Locate the cell with the specified text and output its [X, Y] center coordinate. 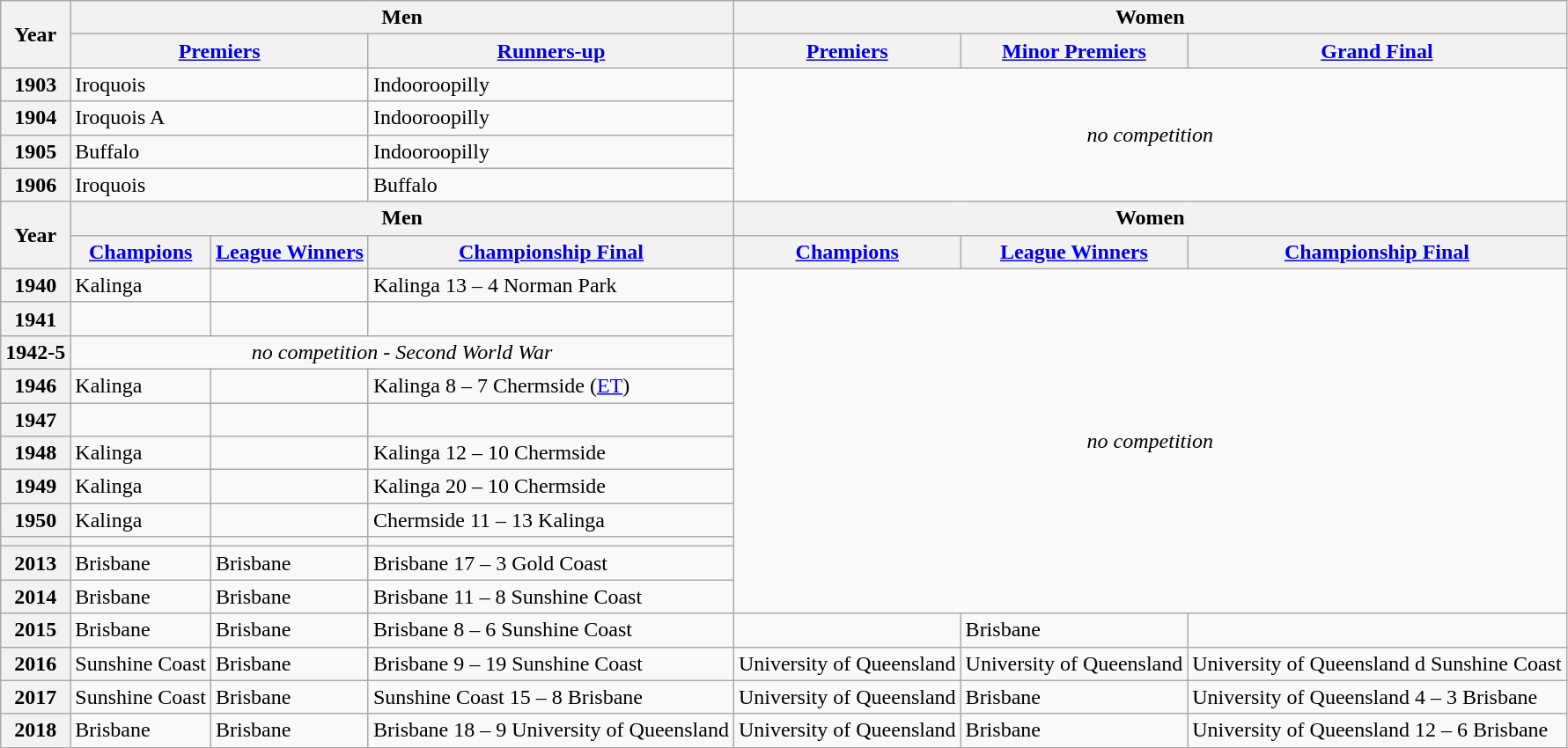
1949 [35, 487]
Brisbane 8 – 6 Sunshine Coast [551, 630]
Iroquois A [220, 118]
1948 [35, 453]
2015 [35, 630]
University of Queensland d Sunshine Coast [1377, 664]
Kalinga 12 – 10 Chermside [551, 453]
Minor Premiers [1074, 51]
Brisbane 18 – 9 University of Queensland [551, 730]
1946 [35, 385]
1940 [35, 285]
University of Queensland 12 – 6 Brisbane [1377, 730]
University of Queensland 4 – 3 Brisbane [1377, 697]
1950 [35, 520]
1904 [35, 118]
1942-5 [35, 352]
2013 [35, 563]
Grand Final [1377, 51]
Brisbane 9 – 19 Sunshine Coast [551, 664]
2016 [35, 664]
1947 [35, 420]
Kalinga 13 – 4 Norman Park [551, 285]
Brisbane 11 – 8 Sunshine Coast [551, 597]
Chermside 11 – 13 Kalinga [551, 520]
Brisbane 17 – 3 Gold Coast [551, 563]
no competition - Second World War [402, 352]
Runners-up [551, 51]
2017 [35, 697]
1941 [35, 319]
Sunshine Coast 15 – 8 Brisbane [551, 697]
Kalinga 8 – 7 Chermside (ET) [551, 385]
1906 [35, 185]
1903 [35, 84]
2014 [35, 597]
Kalinga 20 – 10 Chermside [551, 487]
2018 [35, 730]
1905 [35, 151]
